Scan for the cell matching the given text and deliver its [X, Y] coordinate at center. 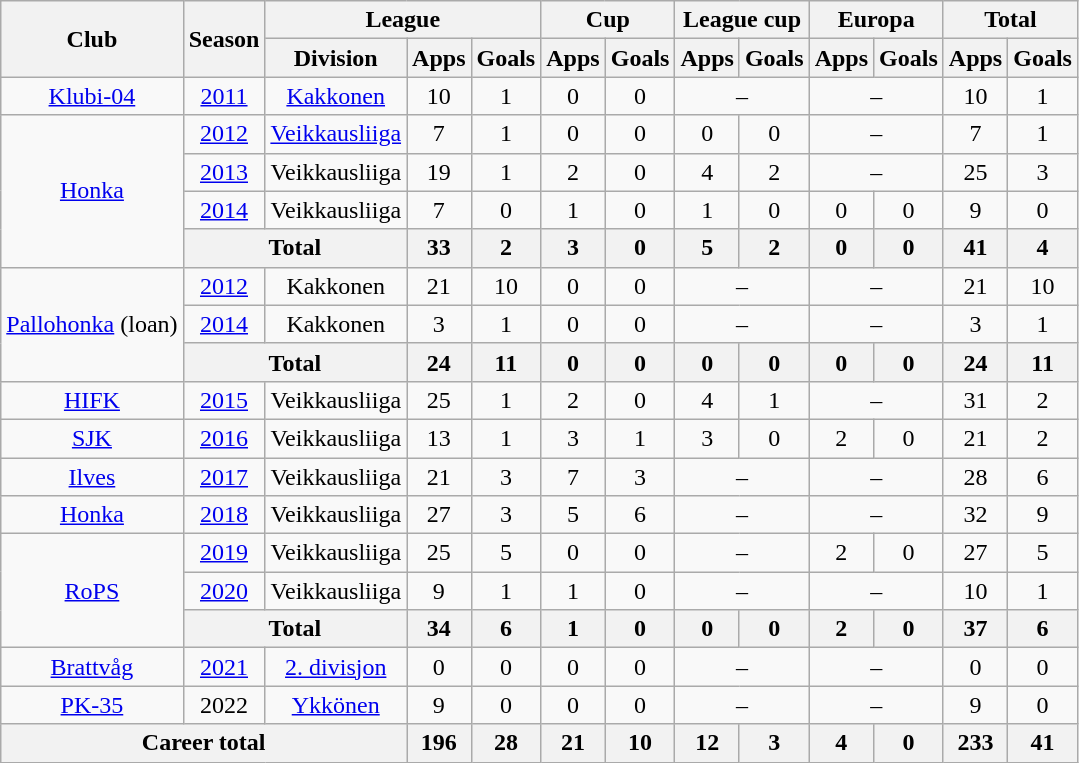
2015 [224, 400]
37 [975, 629]
Cup [608, 20]
Europa [876, 20]
32 [975, 515]
19 [439, 172]
PK-35 [92, 705]
Club [92, 39]
233 [975, 743]
34 [439, 629]
2016 [224, 438]
Season [224, 39]
Ilves [92, 477]
2018 [224, 515]
League [403, 20]
SJK [92, 438]
League cup [742, 20]
2017 [224, 477]
196 [439, 743]
Division [336, 58]
Klubi-04 [92, 96]
33 [439, 248]
Ykkönen [336, 705]
2019 [224, 553]
2. divisjon [336, 667]
2013 [224, 172]
Career total [204, 743]
Brattvåg [92, 667]
RoPS [92, 591]
13 [439, 438]
12 [707, 743]
2022 [224, 705]
31 [975, 400]
2020 [224, 591]
HIFK [92, 400]
2021 [224, 667]
Pallohonka (loan) [92, 324]
2011 [224, 96]
